Detect which cell encompasses the target text, then output its (X, Y) center coordinate. 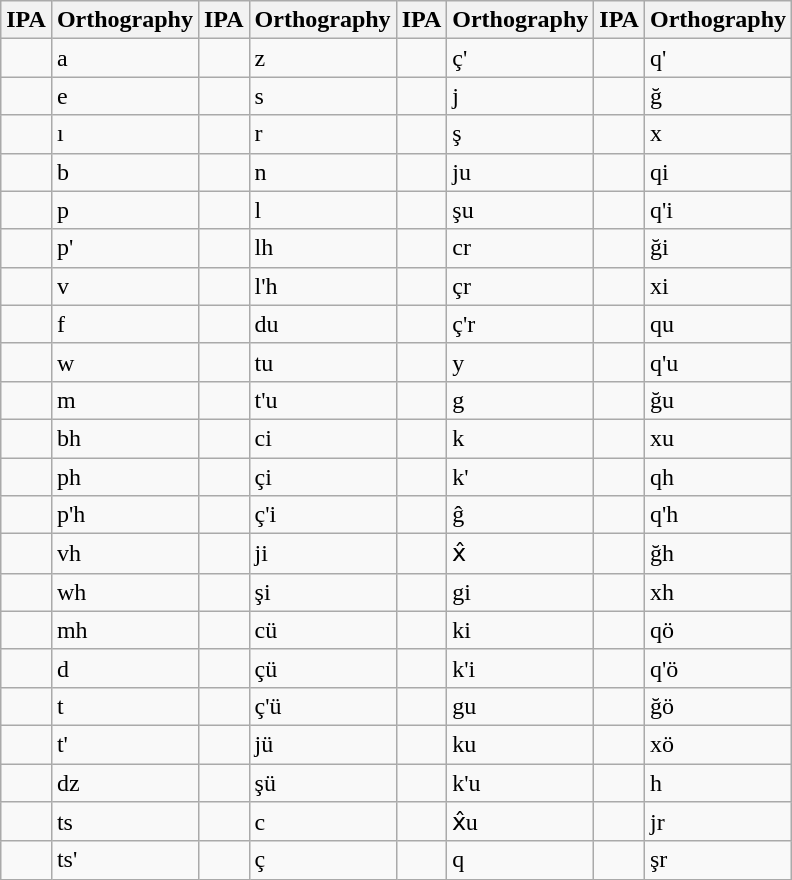
ci (322, 438)
q' (718, 58)
f (124, 324)
ği (718, 248)
a (124, 58)
wh (124, 592)
c (322, 822)
t (124, 706)
dz (124, 783)
g (520, 400)
ğö (718, 706)
ji (322, 554)
xh (718, 592)
şü (322, 783)
çi (322, 477)
q'u (718, 362)
x̂u (520, 822)
bh (124, 438)
r (322, 134)
ts (124, 822)
şi (322, 592)
q'h (718, 515)
xö (718, 744)
ı (124, 134)
n (322, 172)
ph (124, 477)
şu (520, 210)
şr (718, 860)
k' (520, 477)
jr (718, 822)
ĝ (520, 515)
mh (124, 630)
qh (718, 477)
ş (520, 134)
k (520, 438)
lh (322, 248)
ki (520, 630)
p'h (124, 515)
çü (322, 668)
b (124, 172)
v (124, 286)
x̂ (520, 554)
w (124, 362)
ğh (718, 554)
p' (124, 248)
gu (520, 706)
ç'r (520, 324)
cü (322, 630)
k'u (520, 783)
l (322, 210)
s (322, 96)
t'u (322, 400)
du (322, 324)
gi (520, 592)
q'i (718, 210)
x (718, 134)
ts' (124, 860)
vh (124, 554)
xi (718, 286)
z (322, 58)
h (718, 783)
ç (322, 860)
q (520, 860)
d (124, 668)
qö (718, 630)
q'ö (718, 668)
ğu (718, 400)
tu (322, 362)
ç'ü (322, 706)
xu (718, 438)
e (124, 96)
ç' (520, 58)
m (124, 400)
ku (520, 744)
y (520, 362)
cr (520, 248)
ğ (718, 96)
ju (520, 172)
t' (124, 744)
ç'i (322, 515)
j (520, 96)
jü (322, 744)
qu (718, 324)
qi (718, 172)
k'i (520, 668)
p (124, 210)
l'h (322, 286)
çr (520, 286)
